Find where the given text appears and provide that cell's center as (x, y) coordinate. 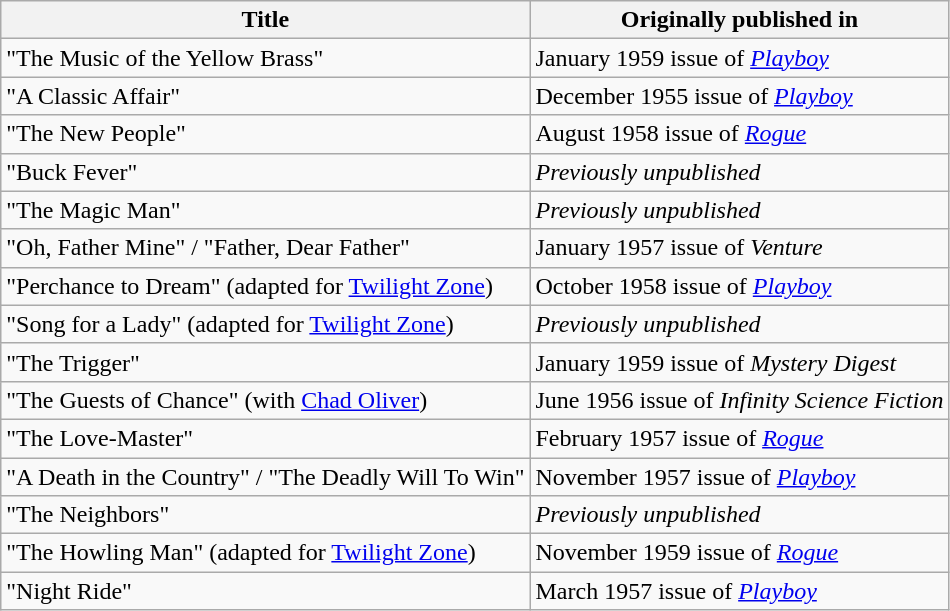
March 1957 issue of Playboy (740, 591)
Originally published in (740, 20)
"Oh, Father Mine" / "Father, Dear Father" (266, 248)
Title (266, 20)
"The Neighbors" (266, 515)
"The Trigger" (266, 362)
"A Death in the Country" / "The Deadly Will To Win" (266, 477)
"The Music of the Yellow Brass" (266, 58)
"Perchance to Dream" (adapted for Twilight Zone) (266, 286)
"Buck Fever" (266, 172)
November 1959 issue of Rogue (740, 553)
August 1958 issue of Rogue (740, 134)
February 1957 issue of Rogue (740, 438)
"The Guests of Chance" (with Chad Oliver) (266, 400)
January 1957 issue of Venture (740, 248)
"The Howling Man" (adapted for Twilight Zone) (266, 553)
January 1959 issue of Playboy (740, 58)
October 1958 issue of Playboy (740, 286)
"The Magic Man" (266, 210)
November 1957 issue of Playboy (740, 477)
"Song for a Lady" (adapted for Twilight Zone) (266, 324)
January 1959 issue of Mystery Digest (740, 362)
"The New People" (266, 134)
"Night Ride" (266, 591)
"A Classic Affair" (266, 96)
June 1956 issue of Infinity Science Fiction (740, 400)
December 1955 issue of Playboy (740, 96)
"The Love-Master" (266, 438)
